Capture the cell that displays the provided text and extract its (X, Y) central coordinate. 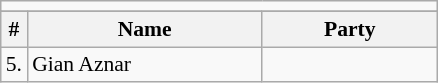
Name (144, 29)
Gian Aznar (144, 65)
Party (350, 29)
# (14, 29)
5. (14, 65)
